From the cell containing the given text, extract its center point as [x, y] coordinate. 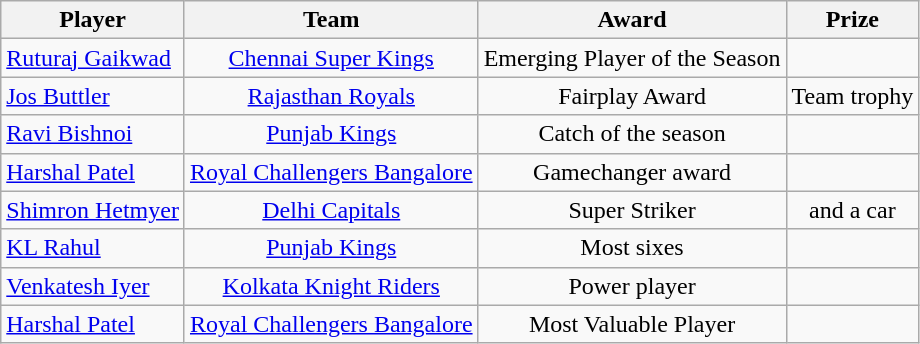
Delhi Capitals [331, 210]
Team trophy [852, 96]
Shimron Hetmyer [93, 210]
Most sixes [632, 248]
Most Valuable Player [632, 324]
Power player [632, 286]
Rajasthan Royals [331, 96]
Super Striker [632, 210]
Venkatesh Iyer [93, 286]
Emerging Player of the Season [632, 58]
Player [93, 20]
Ruturaj Gaikwad [93, 58]
Kolkata Knight Riders [331, 286]
Ravi Bishnoi [93, 134]
KL Rahul [93, 248]
Catch of the season [632, 134]
Chennai Super Kings [331, 58]
Fairplay Award [632, 96]
Team [331, 20]
Prize [852, 20]
Jos Buttler [93, 96]
Gamechanger award [632, 172]
Award [632, 20]
and a car [852, 210]
